Pinpoint the cell where the given text exists, returning its [X, Y] midpoint coordinate. 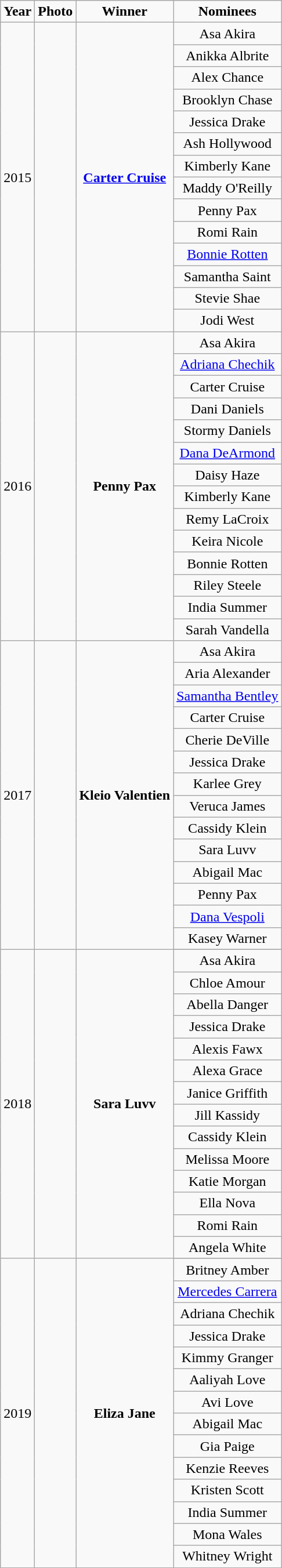
2015 [17, 177]
Dana Vespoli [227, 916]
Kasey Warner [227, 938]
Abella Danger [227, 1005]
Dani Daniels [227, 409]
Kenzie Reeves [227, 1468]
Angela White [227, 1247]
Nominees [227, 12]
Britney Amber [227, 1269]
Whitney Wright [227, 1556]
Ella Nova [227, 1203]
Katie Morgan [227, 1181]
Aaliyah Love [227, 1380]
Maddy O'Reilly [227, 188]
Samantha Bentley [227, 696]
Jodi West [227, 321]
Alexa Grace [227, 1071]
Alex Chance [227, 78]
Mercedes Carrera [227, 1291]
Veruca James [227, 806]
Jill Kassidy [227, 1115]
Mona Wales [227, 1534]
Sarah Vandella [227, 629]
2016 [17, 486]
Keira Nicole [227, 541]
Melissa Moore [227, 1159]
Daisy Haze [227, 475]
Brooklyn Chase [227, 100]
2017 [17, 796]
Avi Love [227, 1402]
Stormy Daniels [227, 431]
Anikka Albrite [227, 56]
Aria Alexander [227, 674]
Year [17, 12]
2018 [17, 1104]
Dana DeArmond [227, 453]
2019 [17, 1413]
Karlee Grey [227, 784]
Stevie Shae [227, 299]
Samantha Saint [227, 277]
Remy LaCroix [227, 519]
Winner [125, 12]
Kleio Valentien [125, 796]
Alexis Fawx [227, 1049]
Cherie DeVille [227, 740]
Kimmy Granger [227, 1358]
Kristen Scott [227, 1490]
Chloe Amour [227, 983]
Ash Hollywood [227, 144]
Janice Griffith [227, 1093]
Gia Paige [227, 1446]
Eliza Jane [125, 1413]
Riley Steele [227, 585]
Photo [56, 12]
